Pinpoint the cell where the given text exists, returning its (X, Y) midpoint coordinate. 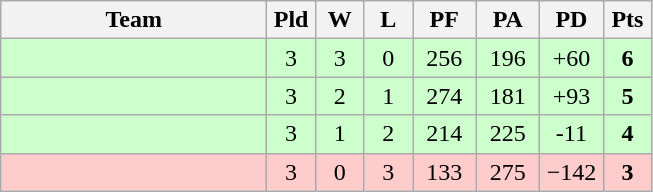
PD (572, 20)
PF (444, 20)
PA (508, 20)
Team (134, 20)
256 (444, 58)
Pld (292, 20)
225 (508, 134)
274 (444, 96)
W (340, 20)
−142 (572, 172)
275 (508, 172)
5 (628, 96)
Pts (628, 20)
133 (444, 172)
214 (444, 134)
6 (628, 58)
196 (508, 58)
+60 (572, 58)
181 (508, 96)
4 (628, 134)
-11 (572, 134)
+93 (572, 96)
L (388, 20)
